Determine the (X, Y) coordinate at the center of the cell enclosing the given text.  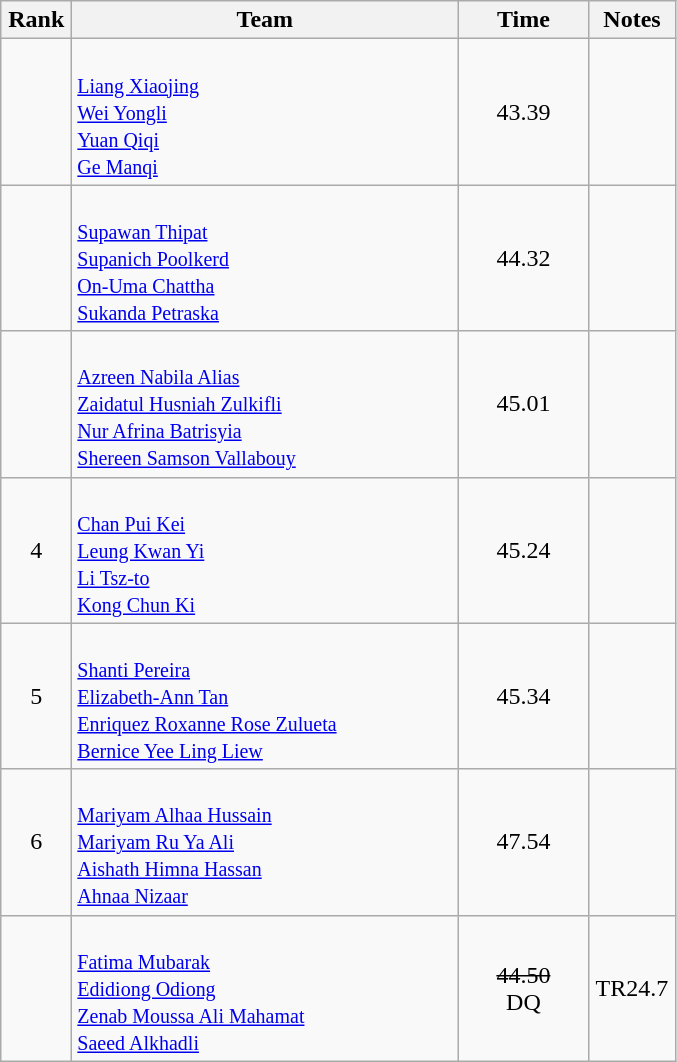
Mariyam Alhaa HussainMariyam Ru Ya AliAishath Himna HassanAhnaa Nizaar (265, 842)
45.01 (524, 404)
44.32 (524, 258)
Time (524, 20)
Azreen Nabila AliasZaidatul Husniah ZulkifliNur Afrina BatrisyiaShereen Samson Vallabouy (265, 404)
43.39 (524, 112)
45.34 (524, 696)
6 (36, 842)
4 (36, 550)
44.50DQ (524, 988)
Rank (36, 20)
Notes (632, 20)
Chan Pui KeiLeung Kwan YiLi Tsz-toKong Chun Ki (265, 550)
Supawan ThipatSupanich PoolkerdOn-Uma ChatthaSukanda Petraska (265, 258)
Liang XiaojingWei YongliYuan QiqiGe Manqi (265, 112)
47.54 (524, 842)
TR24.7 (632, 988)
Shanti PereiraElizabeth-Ann TanEnriquez Roxanne Rose ZuluetaBernice Yee Ling Liew (265, 696)
Team (265, 20)
5 (36, 696)
Fatima MubarakEdidiong OdiongZenab Moussa Ali MahamatSaeed Alkhadli (265, 988)
45.24 (524, 550)
